Locate the cell with the specified text and output its (X, Y) center coordinate. 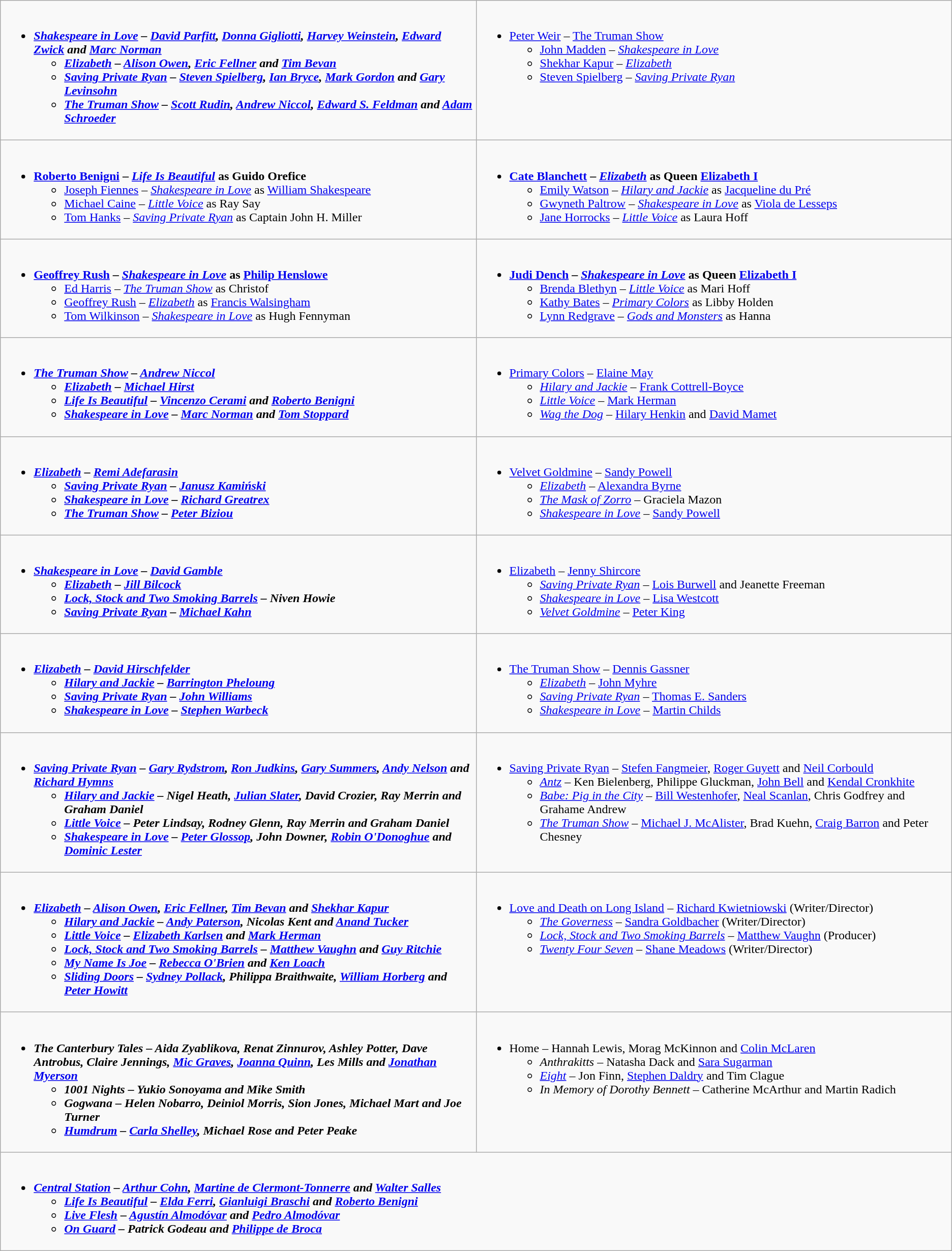
Peter Weir – The Truman ShowJohn Madden – Shakespeare in LoveShekhar Kapur – ElizabethSteven Spielberg – Saving Private Ryan (714, 70)
The Truman Show – Dennis GassnerElizabeth – John MyhreSaving Private Ryan – Thomas E. SandersShakespeare in Love – Martin Childs (714, 683)
Elizabeth – Remi AdefarasinSaving Private Ryan – Janusz KamińskiShakespeare in Love – Richard GreatrexThe Truman Show – Peter Biziou (238, 486)
Velvet Goldmine – Sandy PowellElizabeth – Alexandra ByrneThe Mask of Zorro – Graciela MazonShakespeare in Love – Sandy Powell (714, 486)
Elizabeth – Jenny ShircoreSaving Private Ryan – Lois Burwell and Jeanette FreemanShakespeare in Love – Lisa WestcottVelvet Goldmine – Peter King (714, 584)
Elizabeth – David HirschfelderHilary and Jackie – Barrington PheloungSaving Private Ryan – John WilliamsShakespeare in Love – Stephen Warbeck (238, 683)
Primary Colors – Elaine MayHilary and Jackie – Frank Cottrell-BoyceLittle Voice – Mark HermanWag the Dog – Hilary Henkin and David Mamet (714, 387)
Shakespeare in Love – David GambleElizabeth – Jill BilcockLock, Stock and Two Smoking Barrels – Niven HowieSaving Private Ryan – Michael Kahn (238, 584)
